Identify which cell holds the provided text, then report its (X, Y) central coordinate. 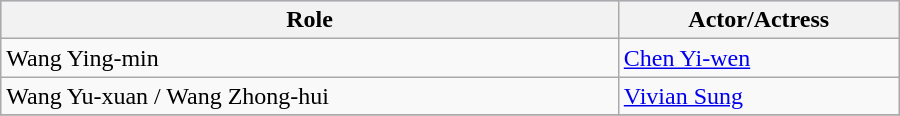
Actor/Actress (758, 20)
Chen Yi-wen (758, 58)
Role (310, 20)
Vivian Sung (758, 96)
Wang Ying-min (310, 58)
Wang Yu-xuan / Wang Zhong-hui (310, 96)
